Detect which cell encompasses the target text, then output its (X, Y) center coordinate. 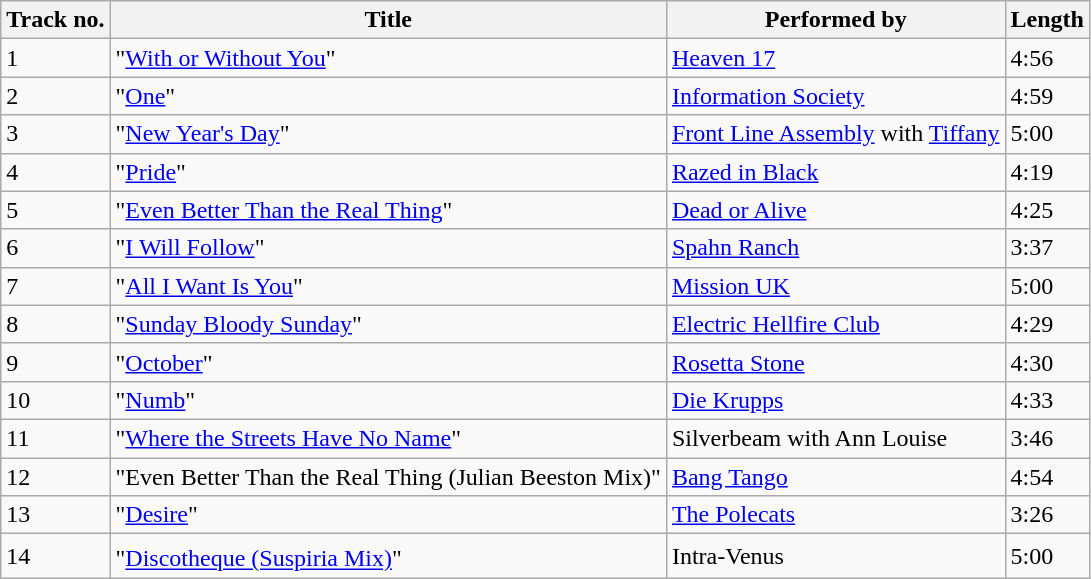
4:54 (1047, 477)
"Even Better Than the Real Thing (Julian Beeston Mix)" (388, 477)
Dead or Alive (836, 210)
Mission UK (836, 286)
4:56 (1047, 58)
"New Year's Day" (388, 134)
"Numb" (388, 400)
"October" (388, 362)
Razed in Black (836, 172)
"I Will Follow" (388, 248)
The Polecats (836, 515)
4:29 (1047, 324)
3:46 (1047, 438)
"With or Without You" (388, 58)
Silverbeam with Ann Louise (836, 438)
Bang Tango (836, 477)
Front Line Assembly with Tiffany (836, 134)
Performed by (836, 20)
5 (56, 210)
4 (56, 172)
Track no. (56, 20)
3:26 (1047, 515)
"One" (388, 96)
"Even Better Than the Real Thing" (388, 210)
"Desire" (388, 515)
"Discotheque (Suspiria Mix)" (388, 556)
Heaven 17 (836, 58)
Spahn Ranch (836, 248)
4:19 (1047, 172)
4:30 (1047, 362)
8 (56, 324)
4:59 (1047, 96)
"All I Want Is You" (388, 286)
"Pride" (388, 172)
Rosetta Stone (836, 362)
11 (56, 438)
Electric Hellfire Club (836, 324)
10 (56, 400)
3 (56, 134)
12 (56, 477)
9 (56, 362)
3:37 (1047, 248)
Die Krupps (836, 400)
Title (388, 20)
4:25 (1047, 210)
"Where the Streets Have No Name" (388, 438)
2 (56, 96)
Intra-Venus (836, 556)
13 (56, 515)
"Sunday Bloody Sunday" (388, 324)
1 (56, 58)
Length (1047, 20)
7 (56, 286)
6 (56, 248)
4:33 (1047, 400)
14 (56, 556)
Information Society (836, 96)
